Extract the [X, Y] coordinate from the center of the cell holding the provided text.  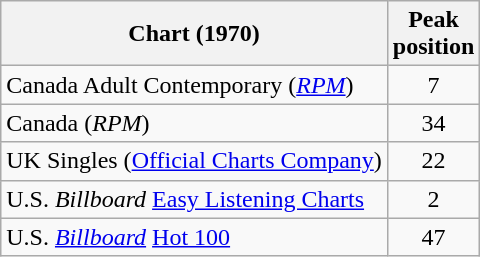
Canada (RPM) [194, 123]
Canada Adult Contemporary (RPM) [194, 85]
34 [433, 123]
7 [433, 85]
U.S. Billboard Hot 100 [194, 237]
2 [433, 199]
Peakposition [433, 34]
22 [433, 161]
Chart (1970) [194, 34]
U.S. Billboard Easy Listening Charts [194, 199]
UK Singles (Official Charts Company) [194, 161]
47 [433, 237]
